Find where the given text appears and provide that cell's center as (X, Y) coordinate. 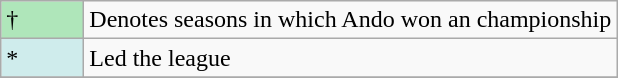
Denotes seasons in which Ando won an championship (350, 20)
* (42, 58)
† (42, 20)
Led the league (350, 58)
